Detect which cell encompasses the target text, then output its (x, y) center coordinate. 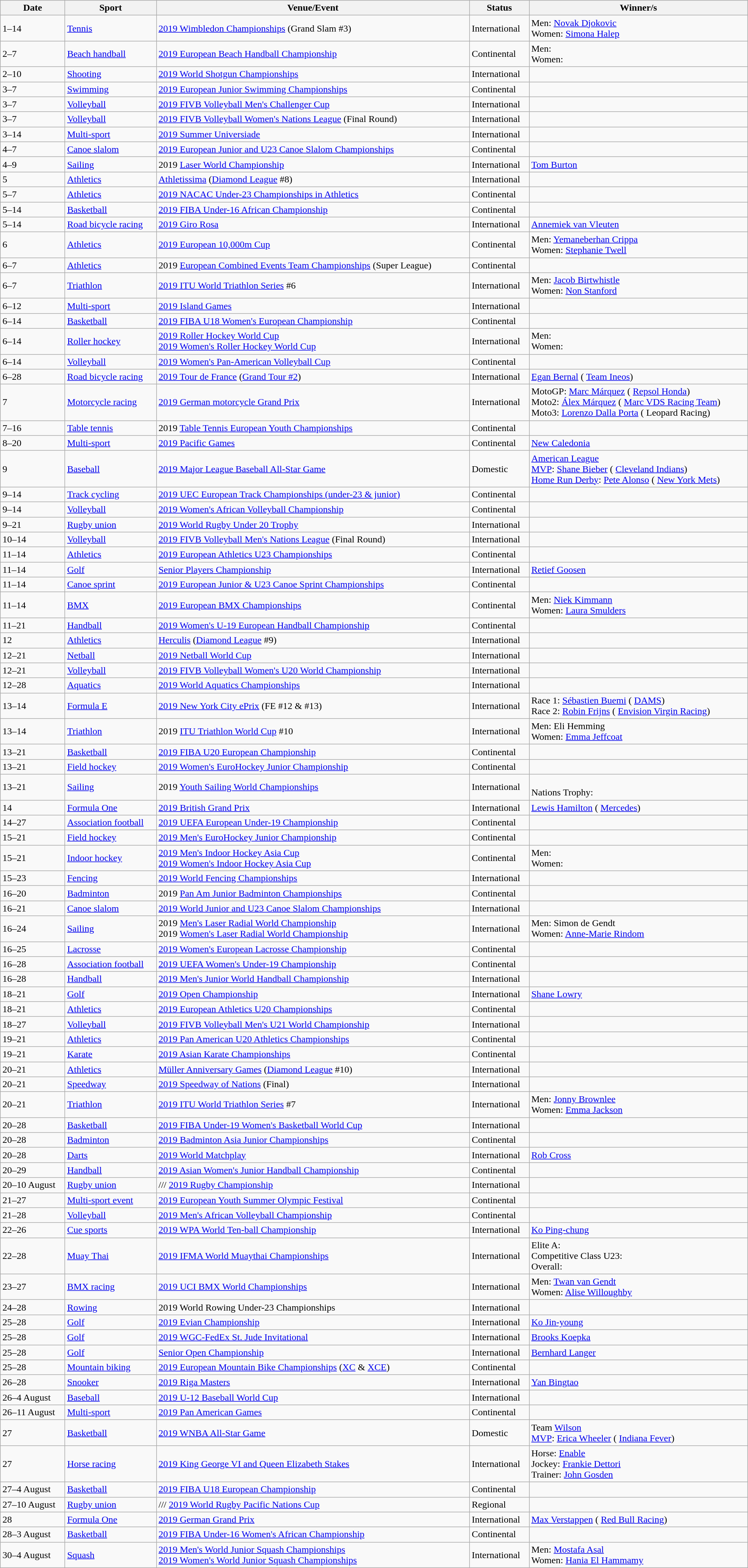
23–27 (33, 1287)
16–24 (33, 928)
2019 Badminton Asia Junior Championships (313, 1140)
2019 ITU World Triathlon Series #7 (313, 1105)
16–20 (33, 893)
Netball (111, 655)
Snooker (111, 1382)
Roller hockey (111, 341)
2019 World Fencing Championships (313, 878)
9 (33, 469)
2019 Women's U-19 European Handball Championship (313, 625)
Men: Novak DjokovicWomen: Simona Halep (638, 28)
2019 Speedway of Nations (Final) (313, 1084)
2019 Giro Rosa (313, 225)
Motorcycle racing (111, 402)
2019 World Aquatics Championships (313, 685)
Aquatics (111, 685)
Horse racing (111, 1464)
2019 UEFA Women's Under-19 Championship (313, 964)
2019 Pan American Games (313, 1412)
Swimming (111, 89)
2019 U-12 Baseball World Cup (313, 1397)
2019 European Athletics U23 Championships (313, 555)
Elite A: Competitive Class U23: Overall: (638, 1256)
2019 FIBA Under-16 Women's African Championship (313, 1534)
2019 European Beach Handball Championship (313, 54)
Date (33, 8)
2019 Riga Masters (313, 1382)
30–4 August (33, 1555)
2019 ITU Triathlon World Cup #10 (313, 731)
16–25 (33, 949)
2019 Women's Pan-American Volleyball Cup (313, 362)
Müller Anniversary Games (Diamond League #10) (313, 1069)
6 (33, 245)
Speedway (111, 1084)
15–23 (33, 878)
Shooting (111, 74)
Race 1: Sébastien Buemi ( DAMS)Race 2: Robin Frijns ( Envision Virgin Racing) (638, 706)
2019 Men's EuroHockey Junior Championship (313, 838)
Annemiek van Vleuten (638, 225)
/// 2019 Rugby Championship (313, 1185)
2019 Tour de France (Grand Tour #2) (313, 377)
Men: Eli HemmingWomen: Emma Jeffcoat (638, 731)
Table tennis (111, 428)
Sport (111, 8)
16–21 (33, 908)
2019 Youth Sailing World Championships (313, 787)
2019 Asian Karate Championships (313, 1054)
2019 Men's Laser Radial World Championship 2019 Women's Laser Radial World Championship (313, 928)
Lacrosse (111, 949)
2019 European BMX Championships (313, 605)
2019 Netball World Cup (313, 655)
Nations Trophy: (638, 787)
Men: Jacob BirtwhistleWomen: Non Stanford (638, 286)
Beach handball (111, 54)
Fencing (111, 878)
Men: Yemaneberhan CrippaWomen: Stephanie Twell (638, 245)
2019 European Youth Summer Olympic Festival (313, 1200)
7–16 (33, 428)
2019 European Junior & U23 Canoe Sprint Championships (313, 585)
2019 FIBA U18 Women's European Championship (313, 321)
Athletissima (Diamond League #8) (313, 179)
14 (33, 807)
Men: Twan van GendtWomen: Alise Willoughby (638, 1287)
Track cycling (111, 494)
2019 New York City ePrix (FE #12 & #13) (313, 706)
21–28 (33, 1215)
Herculis (Diamond League #9) (313, 640)
Status (499, 8)
Rowing (111, 1307)
2019 Open Championship (313, 994)
22–26 (33, 1230)
Men: Jonny BrownleeWomen: Emma Jackson (638, 1105)
2–10 (33, 74)
8–20 (33, 443)
2019 Men's World Junior Squash Championships 2019 Women's World Junior Squash Championships (313, 1555)
Max Verstappen ( Red Bull Racing) (638, 1519)
2019 UEC European Track Championships (under-23 & junior) (313, 494)
20–10 August (33, 1185)
2019 Major League Baseball All-Star Game (313, 469)
4–7 (33, 149)
BMX (111, 605)
Multi-sport event (111, 1200)
2019 FIBA Under-16 African Championship (313, 210)
Ko Jin-young (638, 1322)
27–10 August (33, 1504)
Indoor hockey (111, 858)
2019 Roller Hockey World Cup 2019 Women's Roller Hockey World Cup (313, 341)
Bernhard Langer (638, 1352)
Men: Simon de GendtWomen: Anne-Marie Rindom (638, 928)
Winner/s (638, 8)
Cue sports (111, 1230)
BMX racing (111, 1287)
18–27 (33, 1024)
2019 Table Tennis European Youth Championships (313, 428)
2019 Wimbledon Championships (Grand Slam #3) (313, 28)
21–27 (33, 1200)
2019 WGC-FedEx St. Jude Invitational (313, 1337)
2019 German Grand Prix (313, 1519)
2–7 (33, 54)
14–27 (33, 823)
24–28 (33, 1307)
2019 World Rowing Under-23 Championships (313, 1307)
5 (33, 179)
Retief Goosen (638, 570)
2019 Asian Women's Junior Handball Championship (313, 1170)
Venue/Event (313, 8)
Muay Thai (111, 1256)
2019 World Rugby Under 20 Trophy (313, 525)
Darts (111, 1155)
22–28 (33, 1256)
2019 Laser World Championship (313, 164)
2019 FIVB Volleyball Women's U20 World Championship (313, 670)
2019 King George VI and Queen Elizabeth Stakes (313, 1464)
6–28 (33, 377)
Yan Bingtao (638, 1382)
2019 FIBA Under-19 Women's Basketball World Cup (313, 1125)
7 (33, 402)
Regional (499, 1504)
12–28 (33, 685)
2019 Men's Junior World Handball Championship (313, 979)
20–29 (33, 1170)
9–21 (33, 525)
Formula E (111, 706)
Shane Lowry (638, 994)
2019 Pan Am Junior Badminton Championships (313, 893)
2019 FIBA U20 European Championship (313, 752)
2019 FIVB Volleyball Men's Nations League (Final Round) (313, 540)
2019 IFMA World Muaythai Championships (313, 1256)
Ko Ping-chung (638, 1230)
/// 2019 World Rugby Pacific Nations Cup (313, 1504)
2019 European Junior Swimming Championships (313, 89)
2019 UCI BMX World Championships (313, 1287)
5–7 (33, 194)
2019 Men's African Volleyball Championship (313, 1215)
Karate (111, 1054)
6–12 (33, 306)
2019 FIBA U18 European Championship (313, 1489)
2019 FIVB Volleyball Men's Challenger Cup (313, 104)
2019 WPA World Ten-ball Championship (313, 1230)
2019 World Matchplay (313, 1155)
2019 Summer Universiade (313, 134)
2019 European 10,000m Cup (313, 245)
MotoGP: Marc Márquez ( Repsol Honda)Moto2: Álex Márquez ( Marc VDS Racing Team)Moto3: Lorenzo Dalla Porta ( Leopard Racing) (638, 402)
2019 British Grand Prix (313, 807)
2019 German motorcycle Grand Prix (313, 402)
26–11 August (33, 1412)
2019 Island Games (313, 306)
2019 Women's African Volleyball Championship (313, 509)
2019 FIVB Volleyball Women's Nations League (Final Round) (313, 119)
Horse: EnableJockey: Frankie DettoriTrainer: John Gosden (638, 1464)
2019 NACAC Under-23 Championships in Athletics (313, 194)
2019 WNBA All-Star Game (313, 1433)
Senior Players Championship (313, 570)
2019 European Mountain Bike Championships (XC & XCE) (313, 1367)
2019 World Shotgun Championships (313, 74)
2019 European Athletics U20 Championships (313, 1009)
New Caledonia (638, 443)
Rob Cross (638, 1155)
Men: Mostafa AsalWomen: Hania El Hammamy (638, 1555)
2019 Evian Championship (313, 1322)
Tom Burton (638, 164)
2019 World Junior and U23 Canoe Slalom Championships (313, 908)
Team WilsonMVP: Erica Wheeler ( Indiana Fever) (638, 1433)
2019 Men's Indoor Hockey Asia Cup 2019 Women's Indoor Hockey Asia Cup (313, 858)
26–28 (33, 1382)
1–14 (33, 28)
2019 FIVB Volleyball Men's U21 World Championship (313, 1024)
2019 Pan American U20 Athletics Championships (313, 1039)
2019 European Junior and U23 Canoe Slalom Championships (313, 149)
4–9 (33, 164)
Tennis (111, 28)
2019 ITU World Triathlon Series #6 (313, 286)
3–14 (33, 134)
2019 Women's EuroHockey Junior Championship (313, 767)
Men: Niek KimmannWomen: Laura Smulders (638, 605)
10–14 (33, 540)
12 (33, 640)
2019 UEFA European Under-19 Championship (313, 823)
2019 Women's European Lacrosse Championship (313, 949)
26–4 August (33, 1397)
2019 European Combined Events Team Championships (Super League) (313, 265)
Egan Bernal ( Team Ineos) (638, 377)
Senior Open Championship (313, 1352)
Lewis Hamilton ( Mercedes) (638, 807)
Canoe sprint (111, 585)
Squash (111, 1555)
American LeagueMVP: Shane Bieber ( Cleveland Indians)Home Run Derby: Pete Alonso ( New York Mets) (638, 469)
28 (33, 1519)
Mountain biking (111, 1367)
11–21 (33, 625)
Brooks Koepka (638, 1337)
28–3 August (33, 1534)
2019 Pacific Games (313, 443)
27–4 August (33, 1489)
